Provide the (X, Y) coordinate of the cell's center where the given text is located.  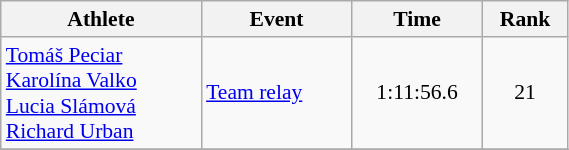
1:11:56.6 (417, 93)
Rank (525, 19)
Tomáš PeciarKarolína ValkoLucia SlámováRichard Urban (101, 93)
Team relay (276, 93)
21 (525, 93)
Athlete (101, 19)
Time (417, 19)
Event (276, 19)
